Capture the cell that displays the provided text and extract its [X, Y] central coordinate. 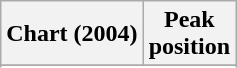
Peakposition [189, 34]
Chart (2004) [72, 34]
